Determine the [X, Y] coordinate at the center of the cell enclosing the given text.  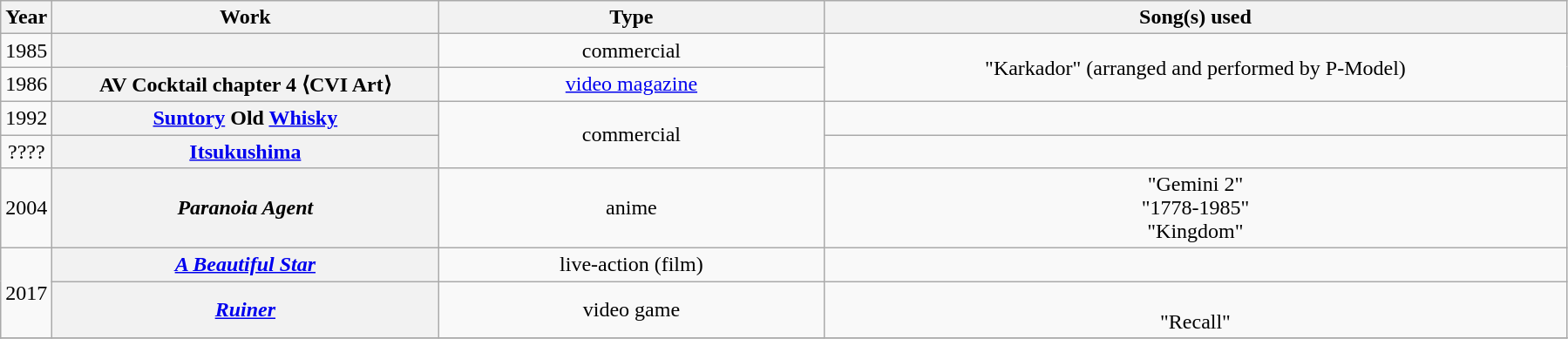
"Karkador" (arranged and performed by P-Model) [1196, 68]
2004 [26, 208]
"Recall" [1196, 310]
Itsukushima [246, 151]
1992 [26, 118]
anime [631, 208]
Year [26, 17]
AV Cocktail chapter 4 ⟨CVI Art⟩ [246, 85]
live-action (film) [631, 265]
???? [26, 151]
Type [631, 17]
1985 [26, 51]
A Beautiful Star [246, 265]
Paranoia Agent [246, 208]
Work [246, 17]
Suntory Old Whisky [246, 118]
video game [631, 310]
Ruiner [246, 310]
2017 [26, 293]
Song(s) used [1196, 17]
"Gemini 2""1778-1985""Kingdom" [1196, 208]
video magazine [631, 85]
1986 [26, 85]
